Identify which cell holds the provided text, then report its (X, Y) central coordinate. 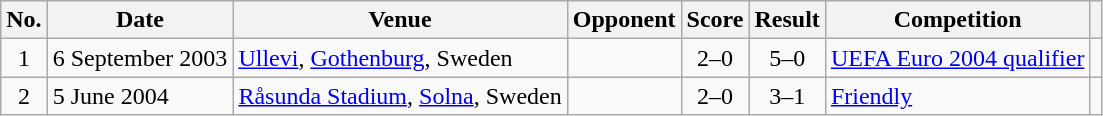
Ullevi, Gothenburg, Sweden (400, 58)
UEFA Euro 2004 qualifier (958, 58)
No. (24, 20)
Opponent (624, 20)
2 (24, 96)
5–0 (787, 58)
Result (787, 20)
5 June 2004 (140, 96)
Score (715, 20)
3–1 (787, 96)
6 September 2003 (140, 58)
Friendly (958, 96)
1 (24, 58)
Venue (400, 20)
Date (140, 20)
Competition (958, 20)
Råsunda Stadium, Solna, Sweden (400, 96)
